From the cell containing the given text, extract its center point as (X, Y) coordinate. 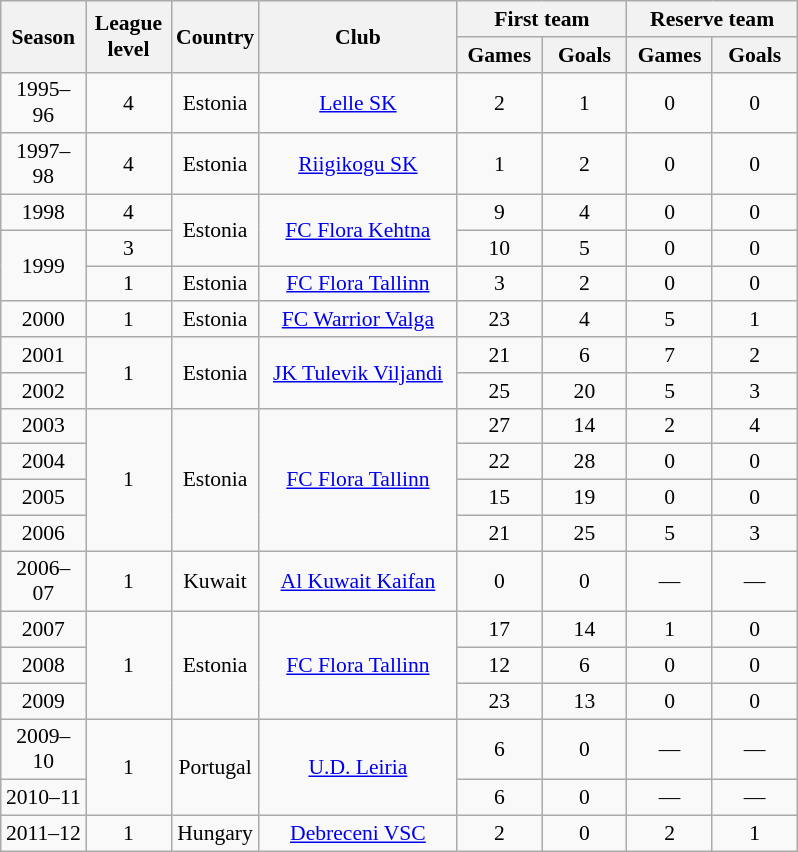
1995–96 (44, 102)
Season (44, 36)
2005 (44, 498)
Riigikogu SK (358, 164)
Country (215, 36)
1997–98 (44, 164)
2011–12 (44, 834)
12 (500, 666)
JK Tulevik Viljandi (358, 372)
20 (584, 391)
10 (500, 248)
19 (584, 498)
2009 (44, 701)
2010–11 (44, 798)
U.D. Leiria (358, 768)
Debreceni VSC (358, 834)
Lelle SK (358, 102)
Hungary (215, 834)
2009–10 (44, 750)
Portugal (215, 768)
Kuwait (215, 582)
2006 (44, 533)
2002 (44, 391)
22 (500, 462)
2004 (44, 462)
First team (542, 19)
27 (500, 426)
2001 (44, 355)
FC Flora Kehtna (358, 230)
17 (500, 630)
League level (128, 36)
2000 (44, 320)
1999 (44, 266)
28 (584, 462)
2008 (44, 666)
Al Kuwait Kaifan (358, 582)
2007 (44, 630)
Club (358, 36)
7 (670, 355)
FC Warrior Valga (358, 320)
1998 (44, 213)
15 (500, 498)
Reserve team (712, 19)
9 (500, 213)
13 (584, 701)
2003 (44, 426)
2006–07 (44, 582)
